Identify which cell holds the provided text, then report its [x, y] central coordinate. 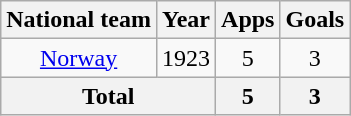
1923 [186, 58]
Apps [248, 20]
Total [108, 96]
Norway [79, 58]
Year [186, 20]
National team [79, 20]
Goals [315, 20]
